Scan for the cell matching the given text and deliver its [X, Y] coordinate at center. 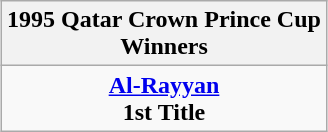
Al-Rayyan1st Title [164, 98]
1995 Qatar Crown Prince Cup Winners [164, 34]
